Identify which cell holds the provided text, then report its [x, y] central coordinate. 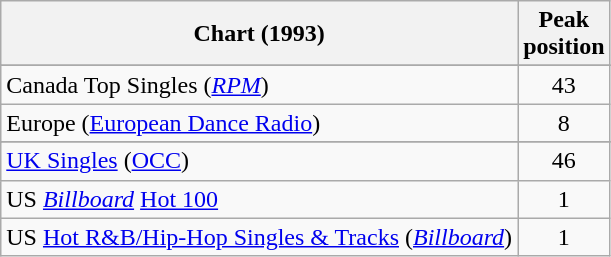
8 [564, 123]
US Billboard Hot 100 [260, 199]
Europe (European Dance Radio) [260, 123]
Chart (1993) [260, 34]
Peakposition [564, 34]
US Hot R&B/Hip-Hop Singles & Tracks (Billboard) [260, 237]
Canada Top Singles (RPM) [260, 85]
43 [564, 85]
46 [564, 161]
UK Singles (OCC) [260, 161]
